Provide the [X, Y] coordinate of the cell's center where the given text is located.  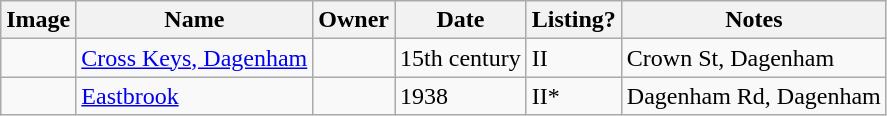
Date [461, 20]
Listing? [574, 20]
1938 [461, 96]
Dagenham Rd, Dagenham [754, 96]
Notes [754, 20]
Owner [354, 20]
Eastbrook [194, 96]
Name [194, 20]
15th century [461, 58]
II [574, 58]
Cross Keys, Dagenham [194, 58]
II* [574, 96]
Crown St, Dagenham [754, 58]
Image [38, 20]
